Locate the cell with the specified text and output its [X, Y] center coordinate. 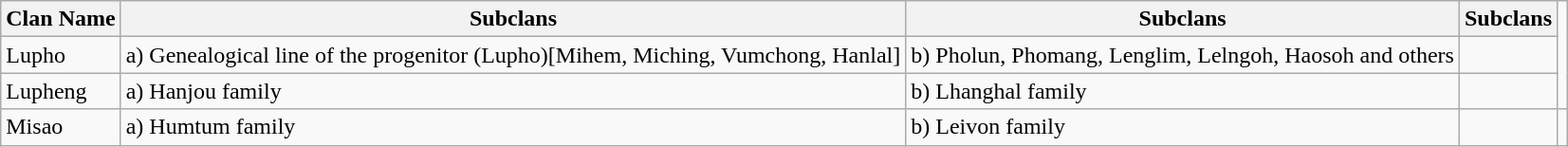
b) Pholun, Phomang, Lenglim, Lelngoh, Haosoh and others [1183, 55]
Clan Name [61, 19]
a) Hanjou family [513, 91]
Lupho [61, 55]
a) Genealogical line of the progenitor (Lupho)[Mihem, Miching, Vumchong, Hanlal] [513, 55]
b) Lhanghal family [1183, 91]
Lupheng [61, 91]
b) Leivon family [1183, 127]
Misao [61, 127]
a) Humtum family [513, 127]
